Return the (X, Y) coordinate for the center point of the cell that contains the specified text.  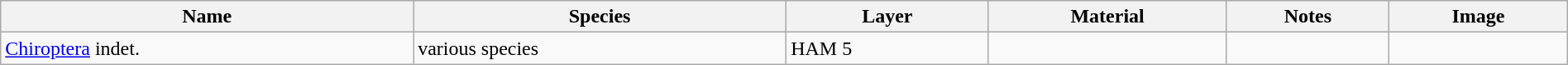
Layer (887, 17)
Name (207, 17)
Species (600, 17)
Notes (1307, 17)
HAM 5 (887, 48)
Material (1107, 17)
Image (1479, 17)
various species (600, 48)
Chiroptera indet. (207, 48)
